Scan for the cell matching the given text and deliver its (x, y) coordinate at center. 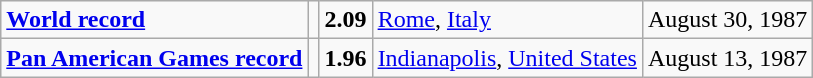
1.96 (346, 58)
August 13, 1987 (727, 58)
August 30, 1987 (727, 20)
Rome, Italy (507, 20)
Pan American Games record (154, 58)
2.09 (346, 20)
World record (154, 20)
Indianapolis, United States (507, 58)
